Extract the (X, Y) coordinate from the center of the cell holding the provided text.  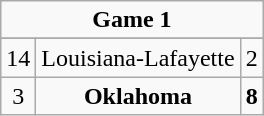
8 (252, 96)
14 (18, 58)
Louisiana-Lafayette (138, 58)
2 (252, 58)
Oklahoma (138, 96)
3 (18, 96)
Game 1 (132, 20)
